Identify which cell holds the provided text, then report its (X, Y) central coordinate. 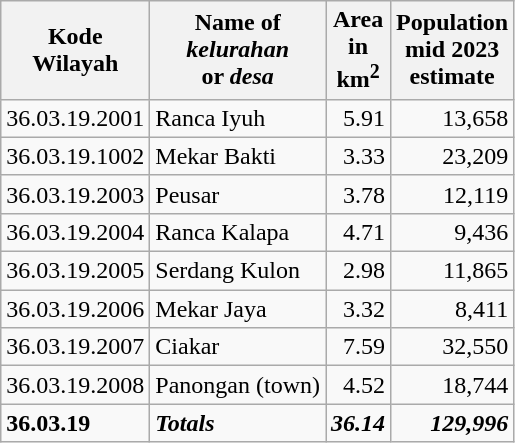
36.03.19.1002 (76, 156)
36.03.19.2001 (76, 118)
36.03.19 (76, 423)
Totals (238, 423)
23,209 (452, 156)
4.52 (358, 385)
32,550 (452, 347)
9,436 (452, 232)
36.03.19.2005 (76, 271)
5.91 (358, 118)
Serdang Kulon (238, 271)
2.98 (358, 271)
Name ofkelurahan or desa (238, 50)
36.14 (358, 423)
Kode Wilayah (76, 50)
129,996 (452, 423)
36.03.19.2007 (76, 347)
12,119 (452, 194)
13,658 (452, 118)
3.78 (358, 194)
Mekar Jaya (238, 309)
Mekar Bakti (238, 156)
11,865 (452, 271)
36.03.19.2006 (76, 309)
Area in km2 (358, 50)
Ranca Kalapa (238, 232)
36.03.19.2004 (76, 232)
3.33 (358, 156)
36.03.19.2003 (76, 194)
7.59 (358, 347)
Ranca Iyuh (238, 118)
Ciakar (238, 347)
18,744 (452, 385)
Peusar (238, 194)
Panongan (town) (238, 385)
8,411 (452, 309)
3.32 (358, 309)
Populationmid 2023estimate (452, 50)
36.03.19.2008 (76, 385)
4.71 (358, 232)
